Locate the cell with the specified text and output its [X, Y] center coordinate. 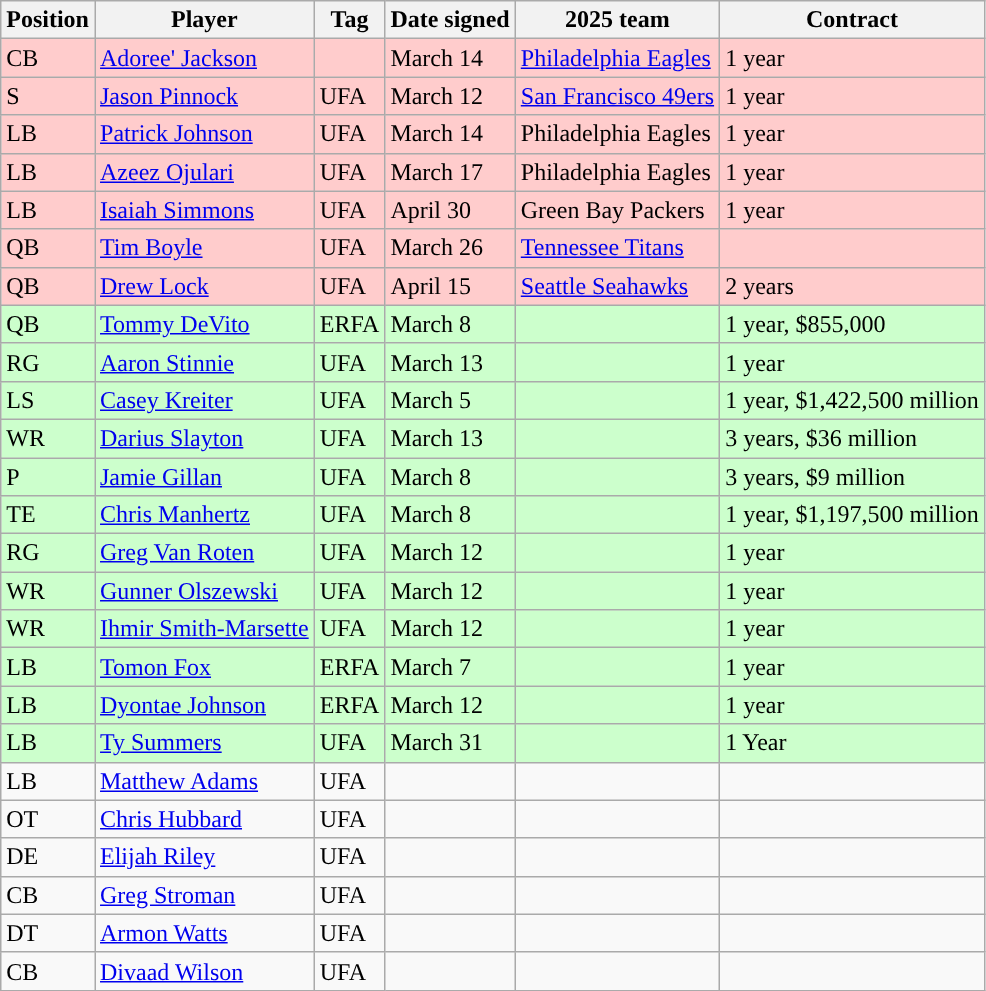
OT [48, 819]
Gunner Olszewski [204, 591]
Chris Hubbard [204, 819]
P [48, 477]
March 31 [450, 743]
Tag [350, 20]
Armon Watts [204, 933]
Jason Pinnock [204, 96]
Contract [852, 20]
Azeez Ojulari [204, 172]
Tennessee Titans [617, 248]
DE [48, 857]
San Francisco 49ers [617, 96]
Greg Van Roten [204, 553]
Darius Slayton [204, 438]
Player [204, 20]
April 30 [450, 210]
Isaiah Simmons [204, 210]
March 17 [450, 172]
Ty Summers [204, 743]
Greg Stroman [204, 895]
Adoree' Jackson [204, 58]
TE [48, 515]
Date signed [450, 20]
Chris Manhertz [204, 515]
2025 team [617, 20]
LS [48, 400]
Tim Boyle [204, 248]
1 year, $1,422,500 million [852, 400]
March 5 [450, 400]
Aaron Stinnie [204, 362]
S [48, 96]
March 26 [450, 248]
1 year, $1,197,500 million [852, 515]
Ihmir Smith-Marsette [204, 629]
April 15 [450, 286]
Seattle Seahawks [617, 286]
Dyontae Johnson [204, 705]
Tommy DeVito [204, 324]
3 years, $36 million [852, 438]
Tomon Fox [204, 667]
2 years [852, 286]
March 7 [450, 667]
Elijah Riley [204, 857]
Patrick Johnson [204, 134]
1 year, $855,000 [852, 324]
Divaad Wilson [204, 971]
1 Year [852, 743]
DT [48, 933]
Green Bay Packers [617, 210]
Jamie Gillan [204, 477]
3 years, $9 million [852, 477]
Position [48, 20]
Casey Kreiter [204, 400]
Matthew Adams [204, 781]
Drew Lock [204, 286]
